Find where the given text appears and provide that cell's center as (x, y) coordinate. 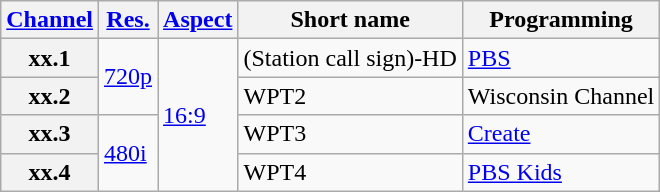
xx.4 (50, 172)
PBS Kids (560, 172)
WPT3 (350, 134)
WPT4 (350, 172)
Aspect (198, 20)
Wisconsin Channel (560, 96)
16:9 (198, 115)
PBS (560, 58)
xx.1 (50, 58)
480i (128, 153)
Programming (560, 20)
WPT2 (350, 96)
Channel (50, 20)
Create (560, 134)
(Station call sign)-HD (350, 58)
720p (128, 77)
xx.2 (50, 96)
Res. (128, 20)
xx.3 (50, 134)
Short name (350, 20)
